Locate the cell with the specified text and output its [X, Y] center coordinate. 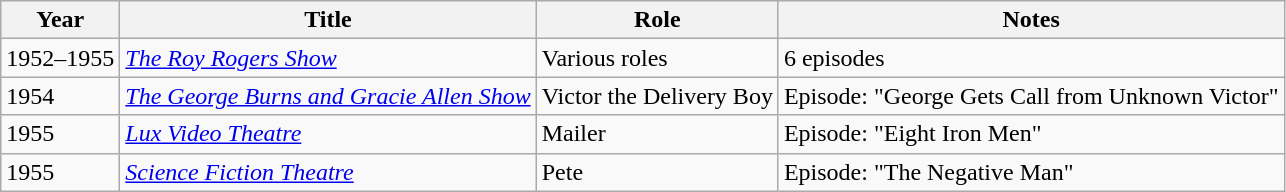
Year [60, 20]
Notes [1031, 20]
6 episodes [1031, 58]
Title [328, 20]
Pete [657, 172]
Victor the Delivery Boy [657, 96]
1952–1955 [60, 58]
The George Burns and Gracie Allen Show [328, 96]
Role [657, 20]
The Roy Rogers Show [328, 58]
Various roles [657, 58]
Mailer [657, 134]
1954 [60, 96]
Science Fiction Theatre [328, 172]
Lux Video Theatre [328, 134]
Episode: "Eight Iron Men" [1031, 134]
Episode: "George Gets Call from Unknown Victor" [1031, 96]
Episode: "The Negative Man" [1031, 172]
